Determine the (x, y) coordinate at the center of the cell enclosing the given text.  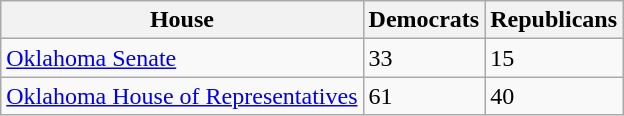
40 (554, 96)
Oklahoma House of Representatives (182, 96)
Republicans (554, 20)
33 (424, 58)
Democrats (424, 20)
Oklahoma Senate (182, 58)
House (182, 20)
61 (424, 96)
15 (554, 58)
